Return the (x, y) coordinate for the center point of the cell that contains the specified text.  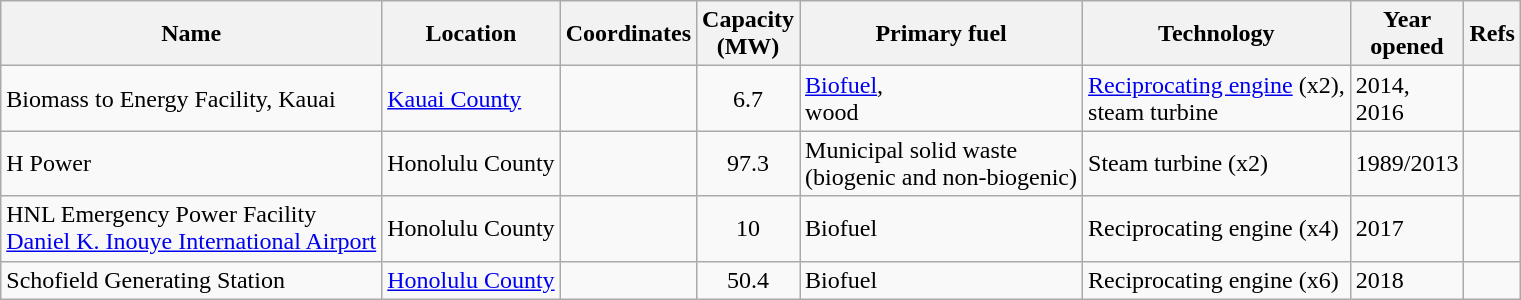
Schofield Generating Station (192, 280)
Primary fuel (942, 34)
Steam turbine (x2) (1217, 164)
Biofuel,wood (942, 98)
2017 (1407, 228)
Reciprocating engine (x4) (1217, 228)
6.7 (748, 98)
Reciprocating engine (x6) (1217, 280)
Reciprocating engine (x2),steam turbine (1217, 98)
Technology (1217, 34)
2014,2016 (1407, 98)
Biomass to Energy Facility, Kauai (192, 98)
10 (748, 228)
Capacity(MW) (748, 34)
50.4 (748, 280)
HNL Emergency Power FacilityDaniel K. Inouye International Airport (192, 228)
Refs (1492, 34)
Location (471, 34)
Kauai County (471, 98)
Name (192, 34)
H Power (192, 164)
Coordinates (628, 34)
1989/2013 (1407, 164)
2018 (1407, 280)
Municipal solid waste(biogenic and non-biogenic) (942, 164)
Yearopened (1407, 34)
97.3 (748, 164)
